Identify which cell holds the provided text, then report its [X, Y] central coordinate. 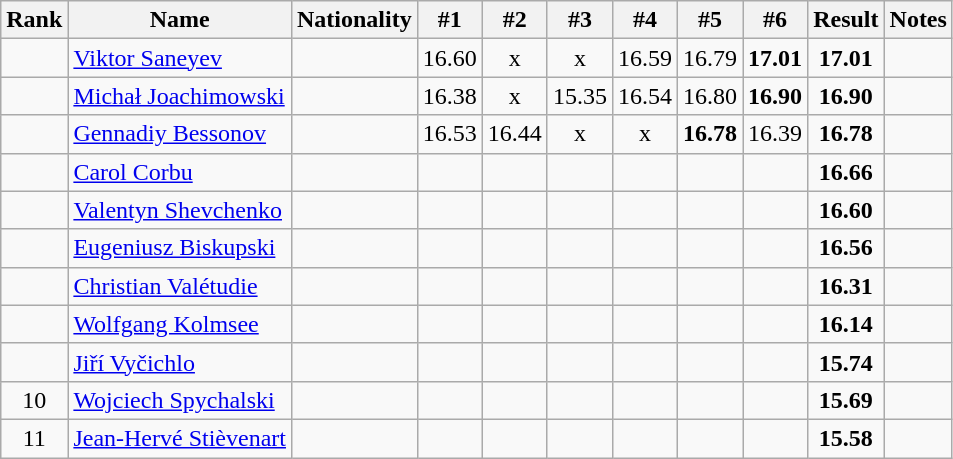
16.56 [846, 248]
15.58 [846, 438]
#4 [644, 20]
16.14 [846, 324]
16.79 [710, 58]
Gennadiy Bessonov [180, 134]
Carol Corbu [180, 172]
Wolfgang Kolmsee [180, 324]
11 [34, 438]
Rank [34, 20]
Notes [918, 20]
Eugeniusz Biskupski [180, 248]
10 [34, 400]
Result [846, 20]
15.69 [846, 400]
Michał Joachimowski [180, 96]
16.80 [710, 96]
Jean-Hervé Stièvenart [180, 438]
#5 [710, 20]
Valentyn Shevchenko [180, 210]
#1 [450, 20]
16.66 [846, 172]
Christian Valétudie [180, 286]
16.54 [644, 96]
16.59 [644, 58]
Name [180, 20]
Viktor Saneyev [180, 58]
#2 [514, 20]
16.31 [846, 286]
Wojciech Spychalski [180, 400]
16.53 [450, 134]
15.35 [580, 96]
16.44 [514, 134]
#6 [776, 20]
Jiří Vyčichlo [180, 362]
15.74 [846, 362]
#3 [580, 20]
Nationality [354, 20]
16.38 [450, 96]
16.39 [776, 134]
